Search for the cell housing the specified text and yield its (X, Y) center coordinate. 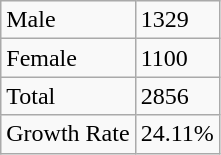
Male (68, 20)
24.11% (177, 134)
1100 (177, 58)
2856 (177, 96)
Growth Rate (68, 134)
Female (68, 58)
1329 (177, 20)
Total (68, 96)
